Return (x, y) of the center of cell containing provided text 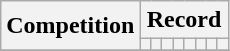
Competition (70, 26)
Record (184, 20)
